Return [x, y] of the center of cell containing provided text 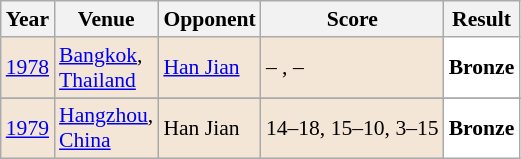
Hangzhou, China [106, 128]
Year [28, 19]
1979 [28, 128]
Score [352, 19]
Result [482, 19]
Opponent [210, 19]
1978 [28, 68]
14–18, 15–10, 3–15 [352, 128]
Bangkok, Thailand [106, 68]
Venue [106, 19]
– , – [352, 68]
